Provide the (x, y) coordinate of the cell's center where the given text is located.  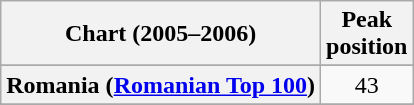
Peakposition (367, 34)
Romania (Romanian Top 100) (161, 85)
43 (367, 85)
Chart (2005–2006) (161, 34)
